Detect which cell encompasses the target text, then output its (x, y) center coordinate. 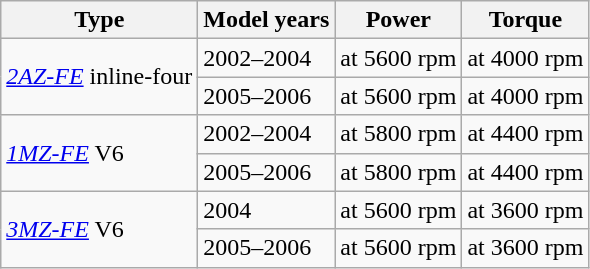
2004 (266, 210)
Type (100, 20)
Torque (526, 20)
Power (398, 20)
2AZ-FE inline-four (100, 77)
3MZ-FE V6 (100, 229)
Model years (266, 20)
1MZ-FE V6 (100, 153)
